Output the (X, Y) coordinate of the center of the cell containing the given text.  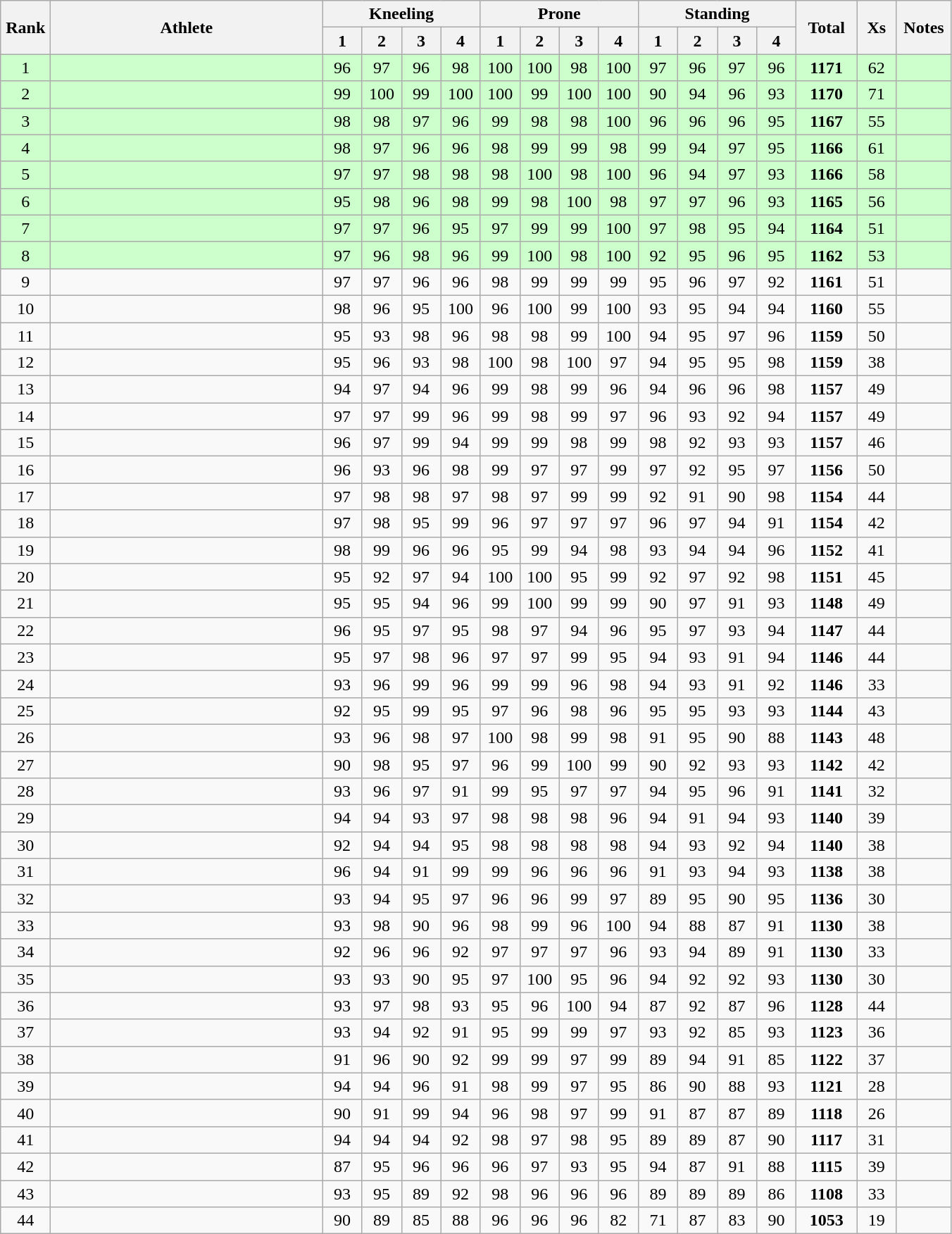
6 (25, 201)
35 (25, 979)
46 (877, 443)
1148 (827, 604)
Athlete (187, 27)
34 (25, 952)
5 (25, 175)
12 (25, 363)
1144 (827, 711)
1128 (827, 1006)
56 (877, 201)
16 (25, 470)
15 (25, 443)
1117 (827, 1140)
Prone (559, 14)
10 (25, 308)
40 (25, 1113)
13 (25, 389)
29 (25, 818)
11 (25, 336)
1167 (827, 121)
1152 (827, 550)
1053 (827, 1221)
53 (877, 255)
1147 (827, 630)
1122 (827, 1059)
1151 (827, 577)
58 (877, 175)
1161 (827, 282)
24 (25, 684)
9 (25, 282)
Xs (877, 27)
1138 (827, 872)
25 (25, 711)
Rank (25, 27)
83 (737, 1221)
82 (618, 1221)
1123 (827, 1033)
Notes (924, 27)
1108 (827, 1194)
1142 (827, 764)
1164 (827, 228)
1162 (827, 255)
1136 (827, 899)
1121 (827, 1086)
62 (877, 68)
1143 (827, 737)
45 (877, 577)
1165 (827, 201)
Standing (717, 14)
27 (25, 764)
48 (877, 737)
18 (25, 523)
1115 (827, 1166)
1118 (827, 1113)
14 (25, 416)
21 (25, 604)
22 (25, 630)
20 (25, 577)
8 (25, 255)
1156 (827, 470)
61 (877, 148)
7 (25, 228)
17 (25, 497)
1160 (827, 308)
1170 (827, 94)
Kneeling (401, 14)
Total (827, 27)
1141 (827, 792)
1171 (827, 68)
23 (25, 657)
